Capture the cell that displays the provided text and extract its [X, Y] central coordinate. 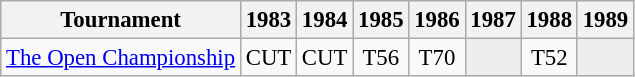
1983 [268, 20]
The Open Championship [121, 58]
1986 [437, 20]
1987 [493, 20]
T70 [437, 58]
1985 [381, 20]
Tournament [121, 20]
1989 [605, 20]
T52 [549, 58]
1988 [549, 20]
1984 [325, 20]
T56 [381, 58]
